Output the (x, y) coordinate of the center of the cell containing the given text.  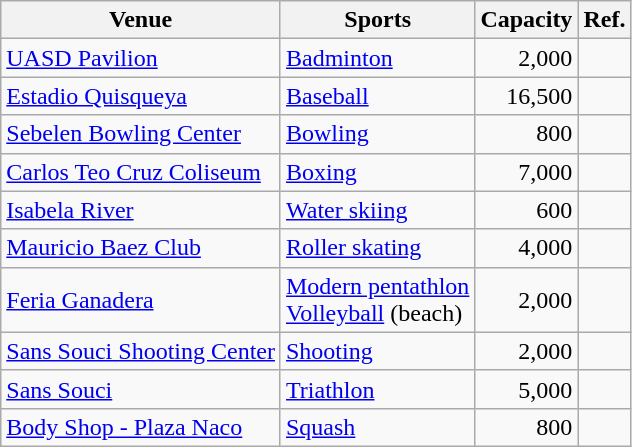
Sports (377, 20)
Venue (141, 20)
Estadio Quisqueya (141, 96)
Boxing (377, 172)
UASD Pavilion (141, 58)
4,000 (526, 248)
600 (526, 210)
Triathlon (377, 389)
Carlos Teo Cruz Coliseum (141, 172)
Sebelen Bowling Center (141, 134)
Water skiing (377, 210)
Capacity (526, 20)
Body Shop - Plaza Naco (141, 427)
Shooting (377, 351)
5,000 (526, 389)
Baseball (377, 96)
Ref. (604, 20)
Sans Souci (141, 389)
Isabela River (141, 210)
Badminton (377, 58)
16,500 (526, 96)
Squash (377, 427)
Sans Souci Shooting Center (141, 351)
Modern pentathlonVolleyball (beach) (377, 300)
Feria Ganadera (141, 300)
Roller skating (377, 248)
7,000 (526, 172)
Mauricio Baez Club (141, 248)
Bowling (377, 134)
